From the cell containing the given text, extract its center point as [x, y] coordinate. 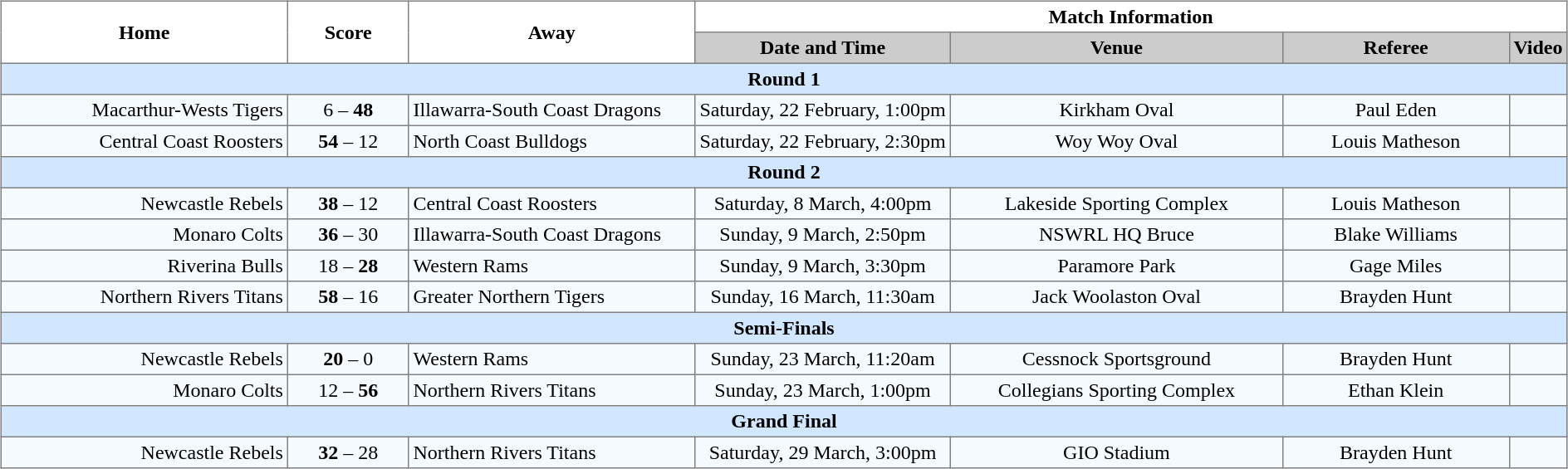
Grand Final [784, 422]
GIO Stadium [1116, 452]
Paul Eden [1395, 110]
Sunday, 9 March, 3:30pm [822, 266]
Greater Northern Tigers [551, 297]
Video [1538, 48]
Saturday, 29 March, 3:00pm [822, 452]
Round 2 [784, 173]
Riverina Bulls [145, 266]
Lakeside Sporting Complex [1116, 203]
Jack Woolaston Oval [1116, 297]
20 – 0 [348, 359]
Sunday, 9 March, 2:50pm [822, 235]
Paramore Park [1116, 266]
18 – 28 [348, 266]
Ethan Klein [1395, 390]
Blake Williams [1395, 235]
North Coast Bulldogs [551, 141]
Venue [1116, 48]
Round 1 [784, 79]
Collegians Sporting Complex [1116, 390]
Gage Miles [1395, 266]
36 – 30 [348, 235]
Macarthur-Wests Tigers [145, 110]
Score [348, 32]
32 – 28 [348, 452]
Sunday, 16 March, 11:30am [822, 297]
6 – 48 [348, 110]
Sunday, 23 March, 1:00pm [822, 390]
Match Information [1130, 17]
38 – 12 [348, 203]
Home [145, 32]
Away [551, 32]
Sunday, 23 March, 11:20am [822, 359]
58 – 16 [348, 297]
54 – 12 [348, 141]
Woy Woy Oval [1116, 141]
Saturday, 22 February, 2:30pm [822, 141]
Date and Time [822, 48]
Semi-Finals [784, 328]
NSWRL HQ Bruce [1116, 235]
Cessnock Sportsground [1116, 359]
Saturday, 22 February, 1:00pm [822, 110]
12 – 56 [348, 390]
Saturday, 8 March, 4:00pm [822, 203]
Referee [1395, 48]
Kirkham Oval [1116, 110]
